Find where the given text appears and provide that cell's center as (X, Y) coordinate. 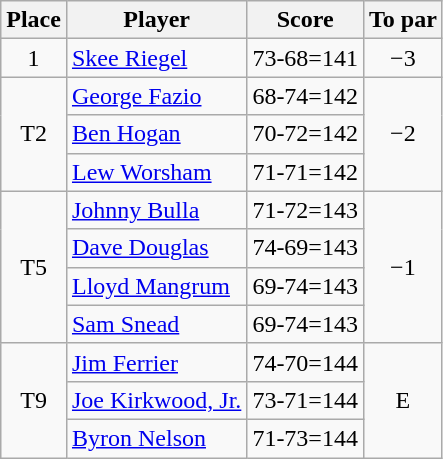
74-70=144 (306, 362)
73-68=141 (306, 58)
−3 (402, 58)
73-71=144 (306, 400)
−1 (402, 267)
Lew Worsham (156, 172)
68-74=142 (306, 96)
Dave Douglas (156, 248)
Lloyd Mangrum (156, 286)
71-73=144 (306, 438)
70-72=142 (306, 134)
74-69=143 (306, 248)
E (402, 400)
T5 (34, 267)
71-72=143 (306, 210)
Skee Riegel (156, 58)
−2 (402, 134)
Johnny Bulla (156, 210)
Ben Hogan (156, 134)
Byron Nelson (156, 438)
Place (34, 20)
To par (402, 20)
T9 (34, 400)
1 (34, 58)
George Fazio (156, 96)
Sam Snead (156, 324)
Jim Ferrier (156, 362)
Joe Kirkwood, Jr. (156, 400)
Player (156, 20)
71-71=142 (306, 172)
Score (306, 20)
T2 (34, 134)
